Provide the (x, y) coordinate of the cell's center where the given text is located.  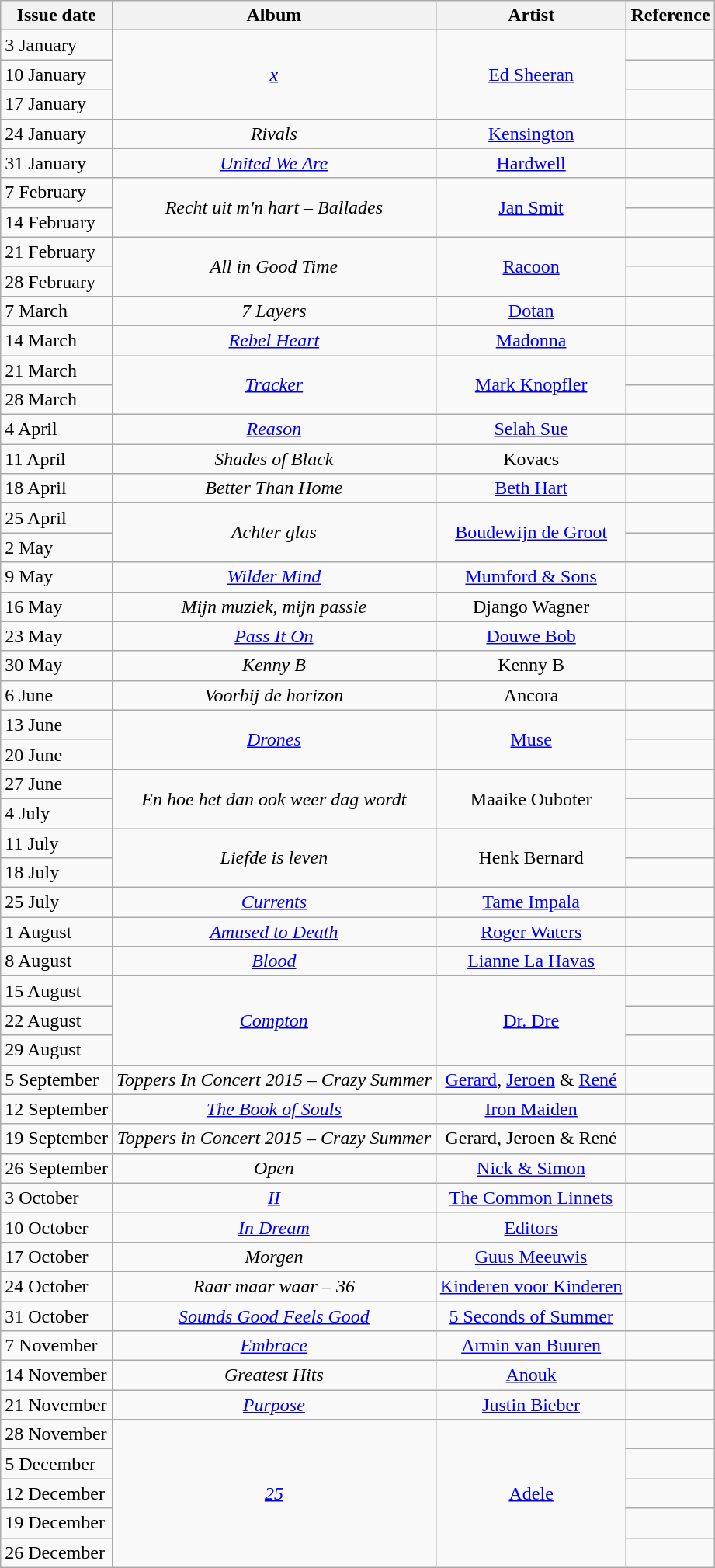
Better Than Home (273, 488)
17 January (57, 104)
Nick & Simon (531, 1168)
Selah Sue (531, 429)
Armin van Buuren (531, 1346)
Sounds Good Feels Good (273, 1316)
Tame Impala (531, 902)
7 February (57, 193)
9 May (57, 577)
3 October (57, 1198)
Pass It On (273, 636)
26 December (57, 1552)
Compton (273, 1020)
Wilder Mind (273, 577)
28 November (57, 1434)
Currents (273, 902)
14 February (57, 222)
11 April (57, 459)
Henk Bernard (531, 857)
Rebel Heart (273, 340)
Iron Maiden (531, 1109)
Mijn muziek, mijn passie (273, 607)
12 September (57, 1109)
17 October (57, 1257)
Boudewijn de Groot (531, 533)
25 (273, 1493)
22 August (57, 1020)
Shades of Black (273, 459)
Amused to Death (273, 932)
24 October (57, 1286)
8 August (57, 961)
Album (273, 16)
10 January (57, 75)
10 October (57, 1227)
In Dream (273, 1227)
21 March (57, 370)
Achter glas (273, 533)
Douwe Bob (531, 636)
20 June (57, 754)
Beth Hart (531, 488)
Dr. Dre (531, 1020)
28 March (57, 400)
31 October (57, 1316)
5 September (57, 1080)
25 July (57, 902)
3 January (57, 45)
Jan Smit (531, 207)
4 April (57, 429)
14 November (57, 1375)
7 Layers (273, 311)
21 February (57, 252)
Dotan (531, 311)
19 December (57, 1523)
6 June (57, 695)
Justin Bieber (531, 1405)
Anouk (531, 1375)
24 January (57, 134)
Kensington (531, 134)
11 July (57, 843)
Mark Knopfler (531, 385)
Django Wagner (531, 607)
Open (273, 1168)
x (273, 75)
Recht uit m'n hart – Ballades (273, 207)
Hardwell (531, 163)
29 August (57, 1050)
28 February (57, 281)
Reason (273, 429)
Liefde is leven (273, 857)
Roger Waters (531, 932)
Toppers In Concert 2015 – Crazy Summer (273, 1080)
Muse (531, 739)
Mumford & Sons (531, 577)
United We Are (273, 163)
18 April (57, 488)
18 July (57, 873)
Blood (273, 961)
Madonna (531, 340)
Tracker (273, 385)
31 January (57, 163)
Morgen (273, 1257)
5 December (57, 1464)
Guus Meeuwis (531, 1257)
23 May (57, 636)
Ed Sheeran (531, 75)
II (273, 1198)
5 Seconds of Summer (531, 1316)
Kinderen voor Kinderen (531, 1286)
Artist (531, 16)
Maaike Ouboter (531, 798)
7 November (57, 1346)
En hoe het dan ook weer dag wordt (273, 798)
Greatest Hits (273, 1375)
All in Good Time (273, 266)
The Book of Souls (273, 1109)
Issue date (57, 16)
7 March (57, 311)
Adele (531, 1493)
19 September (57, 1139)
25 April (57, 518)
4 July (57, 813)
15 August (57, 991)
16 May (57, 607)
14 March (57, 340)
Kovacs (531, 459)
Ancora (531, 695)
1 August (57, 932)
Voorbij de horizon (273, 695)
30 May (57, 666)
Purpose (273, 1405)
26 September (57, 1168)
Raar maar waar – 36 (273, 1286)
27 June (57, 784)
Drones (273, 739)
Lianne La Havas (531, 961)
21 November (57, 1405)
Rivals (273, 134)
Racoon (531, 266)
13 June (57, 725)
Reference (671, 16)
Editors (531, 1227)
2 May (57, 548)
12 December (57, 1493)
The Common Linnets (531, 1198)
Toppers in Concert 2015 – Crazy Summer (273, 1139)
Embrace (273, 1346)
